From the cell containing the given text, extract its center point as (X, Y) coordinate. 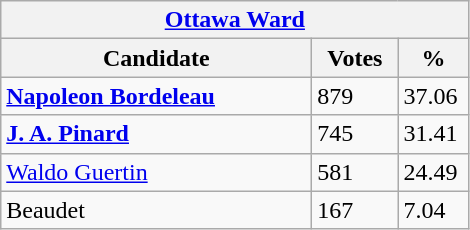
879 (355, 96)
Waldo Guertin (156, 172)
Candidate (156, 58)
24.49 (434, 172)
% (434, 58)
745 (355, 134)
31.41 (434, 134)
167 (355, 210)
Ottawa Ward (235, 20)
Napoleon Bordeleau (156, 96)
Beaudet (156, 210)
J. A. Pinard (156, 134)
Votes (355, 58)
581 (355, 172)
7.04 (434, 210)
37.06 (434, 96)
